Determine the (X, Y) coordinate at the center of the cell enclosing the given text.  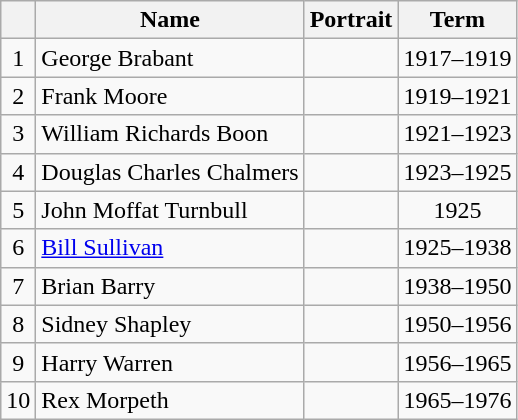
10 (18, 400)
1 (18, 58)
Harry Warren (170, 362)
1921–1923 (458, 134)
Portrait (351, 20)
2 (18, 96)
Rex Morpeth (170, 400)
Douglas Charles Chalmers (170, 172)
George Brabant (170, 58)
1919–1921 (458, 96)
Frank Moore (170, 96)
3 (18, 134)
1938–1950 (458, 286)
William Richards Boon (170, 134)
5 (18, 210)
Sidney Shapley (170, 324)
Term (458, 20)
7 (18, 286)
Bill Sullivan (170, 248)
1925 (458, 210)
Brian Barry (170, 286)
4 (18, 172)
1965–1976 (458, 400)
6 (18, 248)
1923–1925 (458, 172)
1950–1956 (458, 324)
1925–1938 (458, 248)
9 (18, 362)
1956–1965 (458, 362)
8 (18, 324)
1917–1919 (458, 58)
John Moffat Turnbull (170, 210)
Name (170, 20)
